Pinpoint the cell where the given text exists, returning its (X, Y) midpoint coordinate. 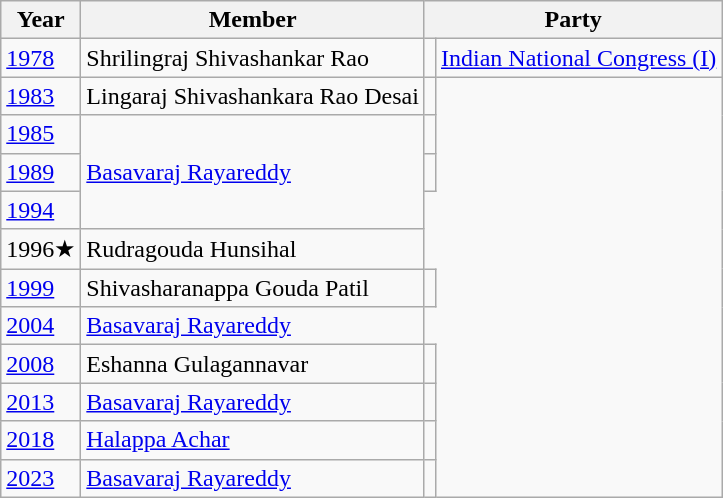
2018 (41, 440)
1983 (41, 96)
1999 (41, 288)
2004 (41, 326)
2008 (41, 364)
Party (572, 20)
Rudragouda Hunsihal (253, 249)
1994 (41, 210)
Eshanna Gulagannavar (253, 364)
Member (253, 20)
2013 (41, 402)
Year (41, 20)
Shrilingraj Shivashankar Rao (253, 58)
1978 (41, 58)
Indian National Congress (I) (578, 58)
1996★ (41, 249)
Shivasharanappa Gouda Patil (253, 288)
2023 (41, 478)
Halappa Achar (253, 440)
Lingaraj Shivashankara Rao Desai (253, 96)
1989 (41, 172)
1985 (41, 134)
